Capture the cell that displays the provided text and extract its (x, y) central coordinate. 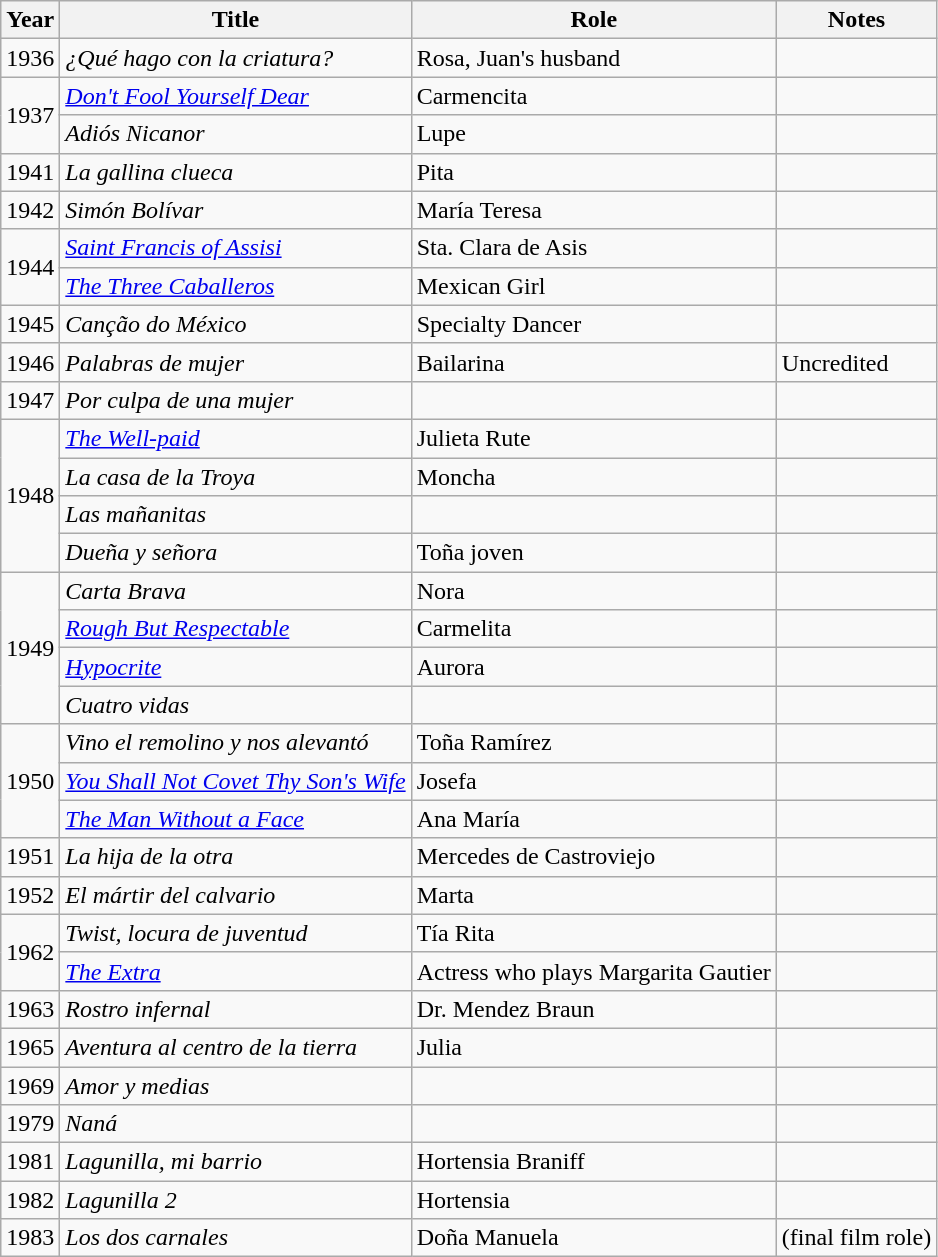
Rostro infernal (236, 1009)
You Shall Not Covet Thy Son's Wife (236, 781)
1963 (30, 1009)
¿Qué hago con la criatura? (236, 58)
Lagunilla 2 (236, 1200)
1952 (30, 895)
La hija de la otra (236, 857)
Lagunilla, mi barrio (236, 1162)
1945 (30, 324)
The Man Without a Face (236, 819)
Hypocrite (236, 667)
Canção do México (236, 324)
1982 (30, 1200)
Simón Bolívar (236, 210)
Josefa (594, 781)
1979 (30, 1124)
Naná (236, 1124)
1949 (30, 648)
Amor y medias (236, 1085)
1965 (30, 1047)
Ana María (594, 819)
Pita (594, 172)
The Three Caballeros (236, 286)
Julieta Rute (594, 438)
Don't Fool Yourself Dear (236, 96)
Palabras de mujer (236, 362)
1981 (30, 1162)
Notes (856, 20)
Bailarina (594, 362)
El mártir del calvario (236, 895)
Las mañanitas (236, 515)
(final film role) (856, 1238)
Dueña y señora (236, 553)
Rosa, Juan's husband (594, 58)
1947 (30, 400)
1983 (30, 1238)
Lupe (594, 134)
1951 (30, 857)
Los dos carnales (236, 1238)
Moncha (594, 477)
Nora (594, 591)
1962 (30, 952)
The Extra (236, 971)
Adiós Nicanor (236, 134)
Uncredited (856, 362)
Mexican Girl (594, 286)
Hortensia (594, 1200)
María Teresa (594, 210)
Doña Manuela (594, 1238)
Title (236, 20)
The Well-paid (236, 438)
Carmelita (594, 629)
Tía Rita (594, 933)
Actress who plays Margarita Gautier (594, 971)
1937 (30, 115)
Aurora (594, 667)
1936 (30, 58)
Twist, locura de juventud (236, 933)
Mercedes de Castroviejo (594, 857)
Saint Francis of Assisi (236, 248)
1946 (30, 362)
Toña Ramírez (594, 743)
Por culpa de una mujer (236, 400)
Cuatro vidas (236, 705)
La casa de la Troya (236, 477)
Vino el remolino y nos alevantó (236, 743)
1969 (30, 1085)
Sta. Clara de Asis (594, 248)
La gallina clueca (236, 172)
Carmencita (594, 96)
Carta Brava (236, 591)
Hortensia Braniff (594, 1162)
Julia (594, 1047)
Year (30, 20)
Role (594, 20)
1944 (30, 267)
1948 (30, 495)
1950 (30, 781)
1941 (30, 172)
Specialty Dancer (594, 324)
Aventura al centro de la tierra (236, 1047)
Dr. Mendez Braun (594, 1009)
1942 (30, 210)
Toña joven (594, 553)
Rough But Respectable (236, 629)
Marta (594, 895)
